Extract the (X, Y) coordinate from the center of the cell holding the provided text.  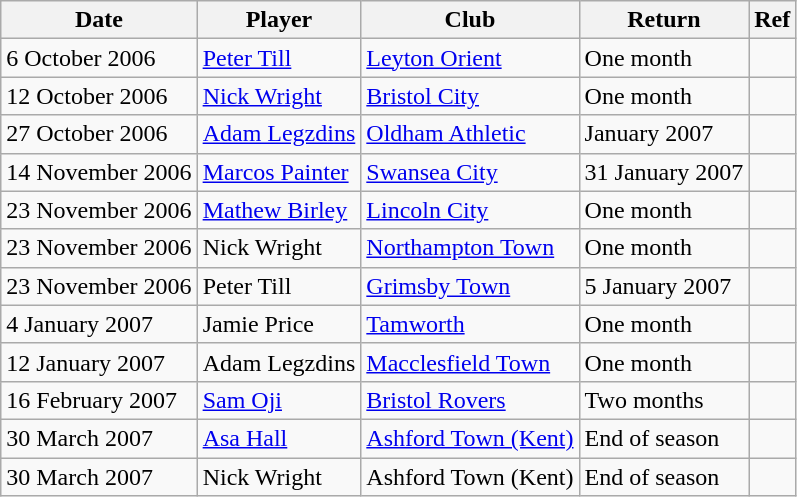
31 January 2007 (664, 172)
Ref (772, 20)
Swansea City (470, 172)
5 January 2007 (664, 286)
Club (470, 20)
Oldham Athletic (470, 134)
16 February 2007 (99, 400)
12 October 2006 (99, 96)
January 2007 (664, 134)
Two months (664, 400)
Leyton Orient (470, 58)
Grimsby Town (470, 286)
Macclesfield Town (470, 362)
Sam Oji (279, 400)
Bristol Rovers (470, 400)
Northampton Town (470, 248)
27 October 2006 (99, 134)
Marcos Painter (279, 172)
Jamie Price (279, 324)
4 January 2007 (99, 324)
Tamworth (470, 324)
Lincoln City (470, 210)
6 October 2006 (99, 58)
Mathew Birley (279, 210)
Bristol City (470, 96)
Return (664, 20)
14 November 2006 (99, 172)
Player (279, 20)
Date (99, 20)
12 January 2007 (99, 362)
Asa Hall (279, 438)
